Return (X, Y) of the center of cell containing provided text 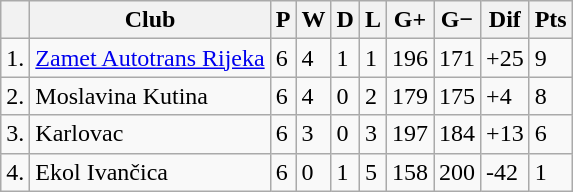
Dif (506, 20)
197 (410, 134)
200 (458, 172)
175 (458, 96)
3. (16, 134)
1. (16, 58)
4. (16, 172)
Pts (550, 20)
8 (550, 96)
L (372, 20)
Karlovac (150, 134)
196 (410, 58)
Moslavina Kutina (150, 96)
P (283, 20)
171 (458, 58)
+4 (506, 96)
W (314, 20)
184 (458, 134)
G− (458, 20)
Zamet Autotrans Rijeka (150, 58)
5 (372, 172)
+25 (506, 58)
179 (410, 96)
158 (410, 172)
G+ (410, 20)
2. (16, 96)
+13 (506, 134)
Club (150, 20)
2 (372, 96)
9 (550, 58)
-42 (506, 172)
D (345, 20)
Ekol Ivančica (150, 172)
